Capture the cell that displays the provided text and extract its [x, y] central coordinate. 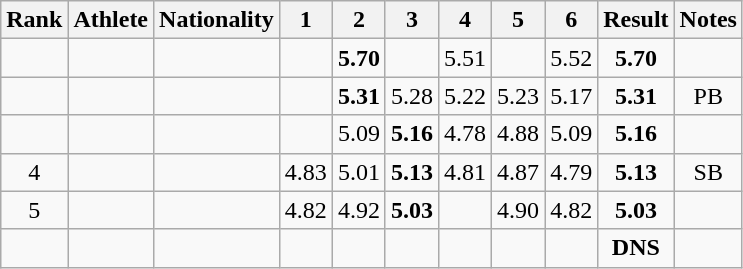
PB [708, 96]
5.52 [572, 58]
4.78 [464, 134]
2 [358, 20]
SB [708, 172]
4.90 [518, 210]
Nationality [217, 20]
5.17 [572, 96]
5.28 [412, 96]
Athlete [111, 20]
Notes [708, 20]
6 [572, 20]
4.87 [518, 172]
Result [636, 20]
5.23 [518, 96]
Rank [34, 20]
5.01 [358, 172]
1 [306, 20]
4.92 [358, 210]
4.81 [464, 172]
4.88 [518, 134]
5.22 [464, 96]
DNS [636, 248]
4.79 [572, 172]
4.83 [306, 172]
5.51 [464, 58]
3 [412, 20]
